Identify which cell holds the provided text, then report its [X, Y] central coordinate. 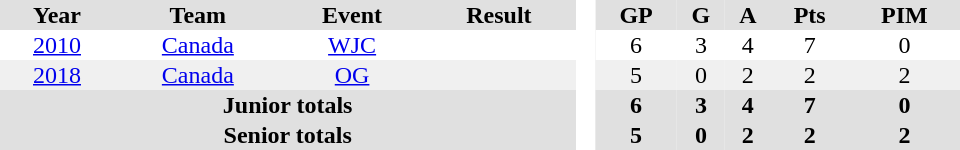
Pts [810, 15]
OG [352, 75]
A [748, 15]
GP [636, 15]
2018 [57, 75]
Event [352, 15]
Junior totals [288, 105]
Senior totals [288, 135]
Team [198, 15]
WJC [352, 45]
G [701, 15]
Result [500, 15]
2010 [57, 45]
PIM [904, 15]
Year [57, 15]
